Output the (X, Y) coordinate of the center of the cell containing the given text.  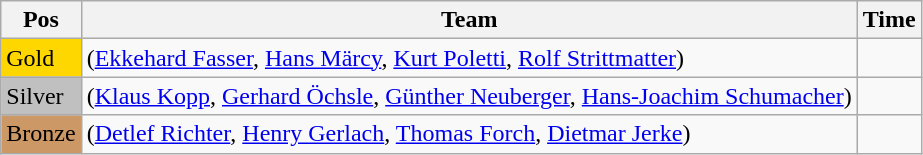
Team (469, 20)
(Klaus Kopp, Gerhard Öchsle, Günther Neuberger, Hans-Joachim Schumacher) (469, 96)
Bronze (41, 134)
(Detlef Richter, Henry Gerlach, Thomas Forch, Dietmar Jerke) (469, 134)
Silver (41, 96)
Pos (41, 20)
(Ekkehard Fasser, Hans Märcy, Kurt Poletti, Rolf Strittmatter) (469, 58)
Time (889, 20)
Gold (41, 58)
